Find where the given text appears and provide that cell's center as (X, Y) coordinate. 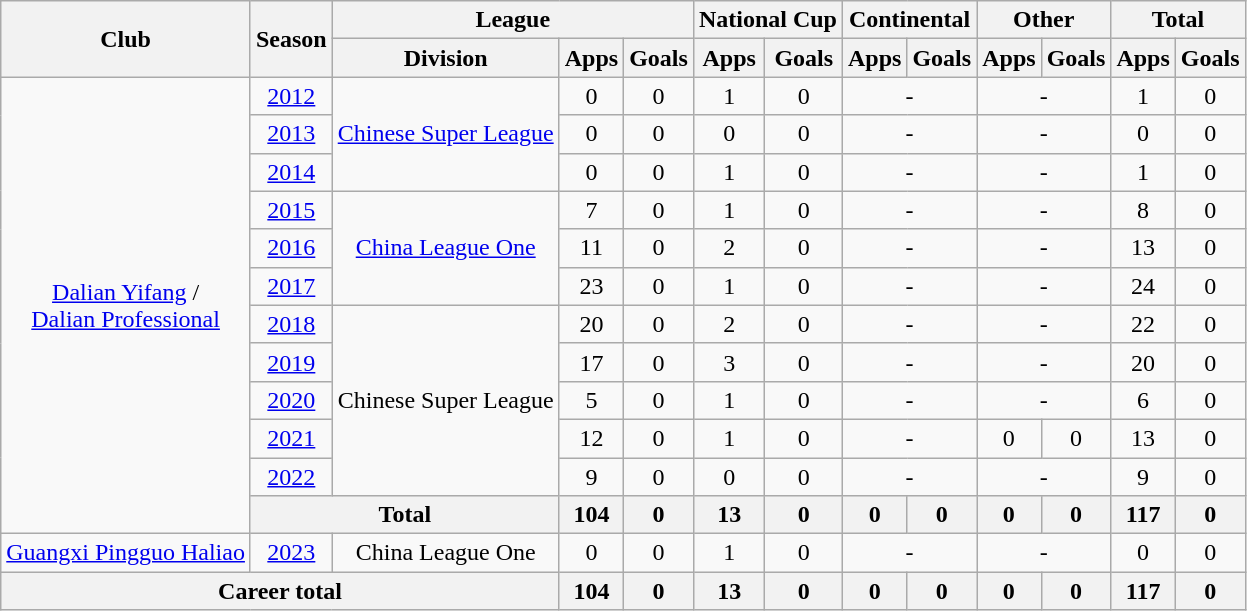
2017 (291, 286)
2022 (291, 477)
National Cup (768, 20)
2023 (291, 553)
2020 (291, 400)
8 (1143, 210)
11 (591, 248)
2014 (291, 172)
Dalian Yifang /Dalian Professional (126, 306)
Other (1044, 20)
2021 (291, 438)
2013 (291, 134)
24 (1143, 286)
2016 (291, 248)
17 (591, 362)
Continental (909, 20)
5 (591, 400)
Club (126, 39)
12 (591, 438)
Guangxi Pingguo Haliao (126, 553)
Season (291, 39)
2019 (291, 362)
3 (729, 362)
League (512, 20)
22 (1143, 324)
2018 (291, 324)
Division (446, 58)
23 (591, 286)
7 (591, 210)
6 (1143, 400)
Career total (280, 591)
2015 (291, 210)
2012 (291, 96)
